Return the (x, y) coordinate for the center point of the cell that contains the specified text.  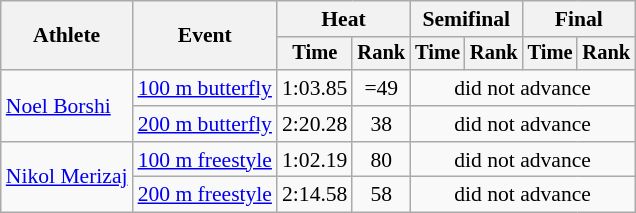
58 (381, 195)
100 m butterfly (205, 88)
200 m freestyle (205, 195)
Heat (344, 19)
Athlete (67, 36)
2:20.28 (314, 124)
1:03.85 (314, 88)
200 m butterfly (205, 124)
=49 (381, 88)
80 (381, 160)
2:14.58 (314, 195)
Nikol Merizaj (67, 178)
Event (205, 36)
38 (381, 124)
Semifinal (466, 19)
100 m freestyle (205, 160)
1:02.19 (314, 160)
Final (579, 19)
Noel Borshi (67, 106)
